Pinpoint the cell where the given text exists, returning its (x, y) midpoint coordinate. 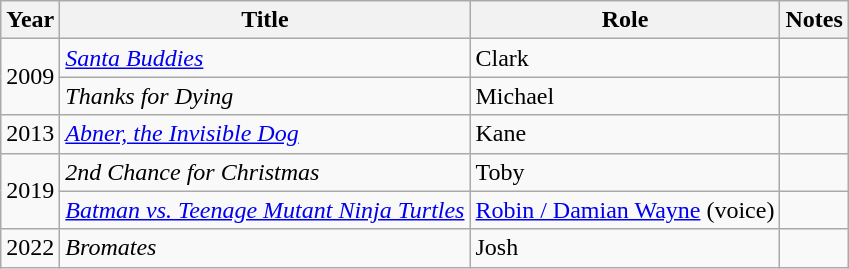
2nd Chance for Christmas (265, 172)
Abner, the Invisible Dog (265, 134)
Title (265, 20)
Role (625, 20)
Thanks for Dying (265, 96)
Michael (625, 96)
Year (30, 20)
Toby (625, 172)
2019 (30, 191)
Batman vs. Teenage Mutant Ninja Turtles (265, 210)
Bromates (265, 248)
2009 (30, 77)
2022 (30, 248)
Robin / Damian Wayne (voice) (625, 210)
Kane (625, 134)
2013 (30, 134)
Clark (625, 58)
Santa Buddies (265, 58)
Josh (625, 248)
Notes (814, 20)
